Return [X, Y] of the center of cell containing provided text 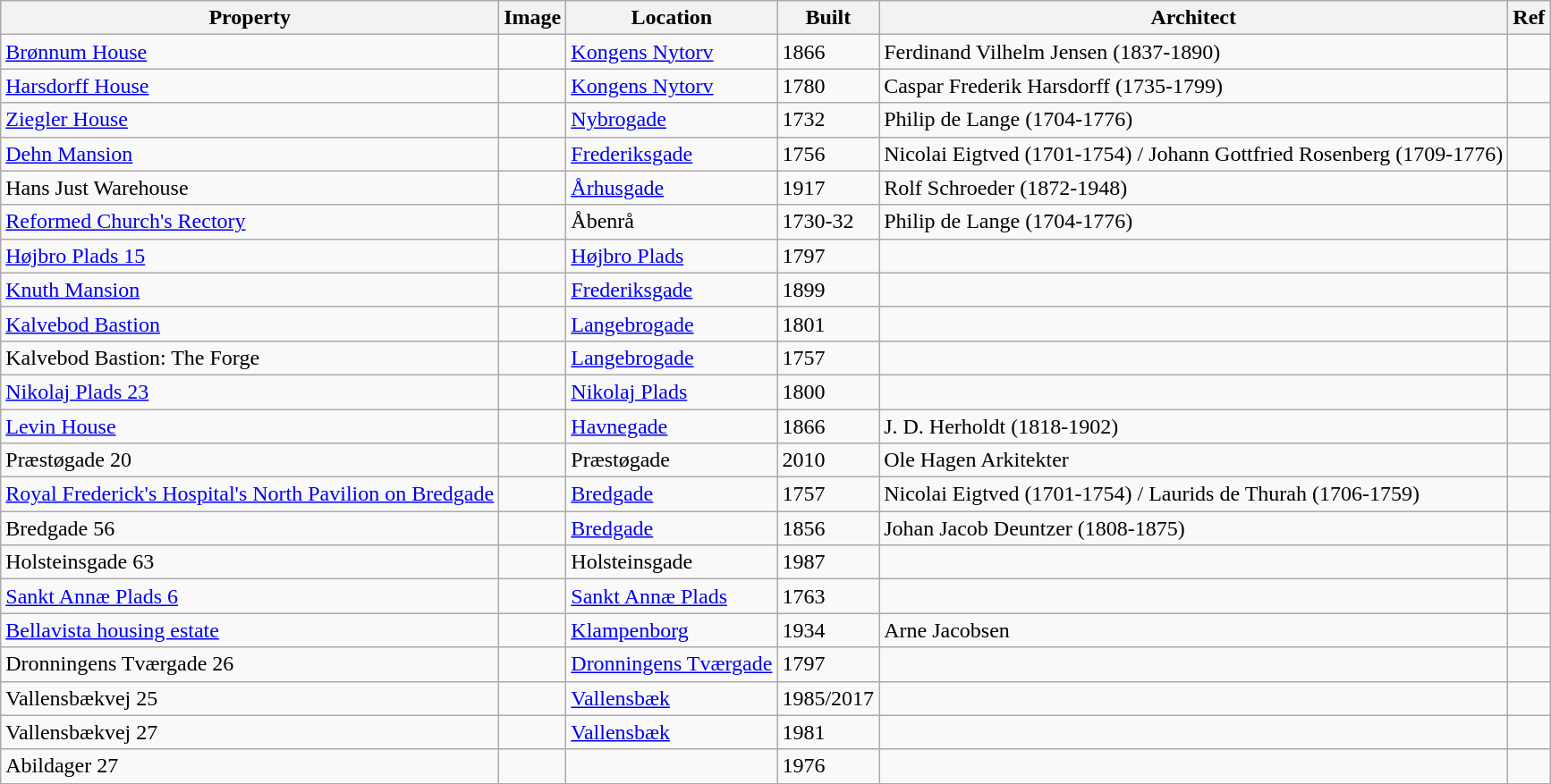
Vallensbækvej 27 [250, 732]
1780 [828, 86]
Hans Just Warehouse [250, 188]
Abildager 27 [250, 766]
Property [250, 18]
Knuth Mansion [250, 290]
Præstøgade [672, 460]
Vallensbækvej 25 [250, 698]
Levin House [250, 426]
1985/2017 [828, 698]
Højbro Plads [672, 256]
Holsteinsgade 63 [250, 562]
Holsteinsgade [672, 562]
Præstøgade 20 [250, 460]
Nikolaj Plads [672, 392]
Sankt Annæ Plads [672, 596]
Johan Jacob Deuntzer (1808-1875) [1193, 528]
Bellavista housing estate [250, 630]
Bredgade 56 [250, 528]
Ziegler House [250, 120]
Højbro Plads 15 [250, 256]
1899 [828, 290]
J. D. Herholdt (1818-1902) [1193, 426]
1763 [828, 596]
Dehn Mansion [250, 154]
1976 [828, 766]
Royal Frederick's Hospital's North Pavilion on Bredgade [250, 494]
Nicolai Eigtved (1701-1754) / Johann Gottfried Rosenberg (1709-1776) [1193, 154]
Klampenborg [672, 630]
1801 [828, 324]
Arne Jacobsen [1193, 630]
Architect [1193, 18]
1730-32 [828, 222]
Caspar Frederik Harsdorff (1735-1799) [1193, 86]
Reformed Church's Rectory [250, 222]
Sankt Annæ Plads 6 [250, 596]
Kalvebod Bastion [250, 324]
Nybrogade [672, 120]
1800 [828, 392]
Brønnum House [250, 52]
1987 [828, 562]
Kalvebod Bastion: The Forge [250, 358]
1756 [828, 154]
Location [672, 18]
Århusgade [672, 188]
Havnegade [672, 426]
Åbenrå [672, 222]
Harsdorff House [250, 86]
Dronningens Tværgade 26 [250, 664]
1732 [828, 120]
Image [533, 18]
Rolf Schroeder (1872-1948) [1193, 188]
Ref [1530, 18]
1917 [828, 188]
1934 [828, 630]
Ferdinand Vilhelm Jensen (1837-1890) [1193, 52]
2010 [828, 460]
1856 [828, 528]
Nicolai Eigtved (1701-1754) / Laurids de Thurah (1706-1759) [1193, 494]
Ole Hagen Arkitekter [1193, 460]
1981 [828, 732]
Nikolaj Plads 23 [250, 392]
Built [828, 18]
Dronningens Tværgade [672, 664]
